Extract the [x, y] coordinate from the center of the cell holding the provided text.  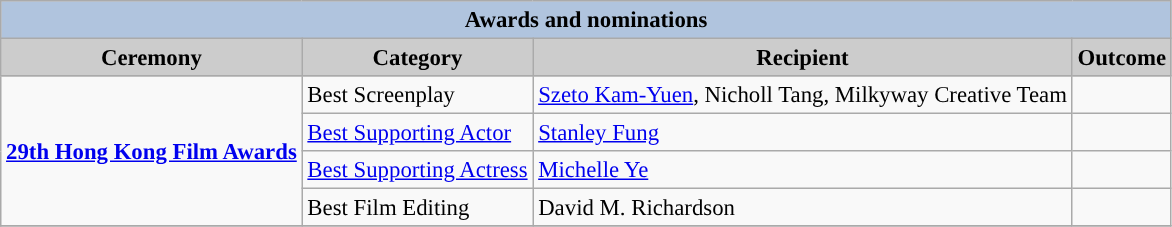
Recipient [802, 58]
Best Film Editing [418, 208]
Michelle Ye [802, 170]
Ceremony [152, 58]
Best Screenplay [418, 95]
David M. Richardson [802, 208]
Awards and nominations [586, 20]
Category [418, 58]
Szeto Kam-Yuen, Nicholl Tang, Milkyway Creative Team [802, 95]
Best Supporting Actress [418, 170]
Best Supporting Actor [418, 133]
Stanley Fung [802, 133]
Outcome [1122, 58]
29th Hong Kong Film Awards [152, 151]
